Scan for the cell matching the given text and deliver its [X, Y] coordinate at center. 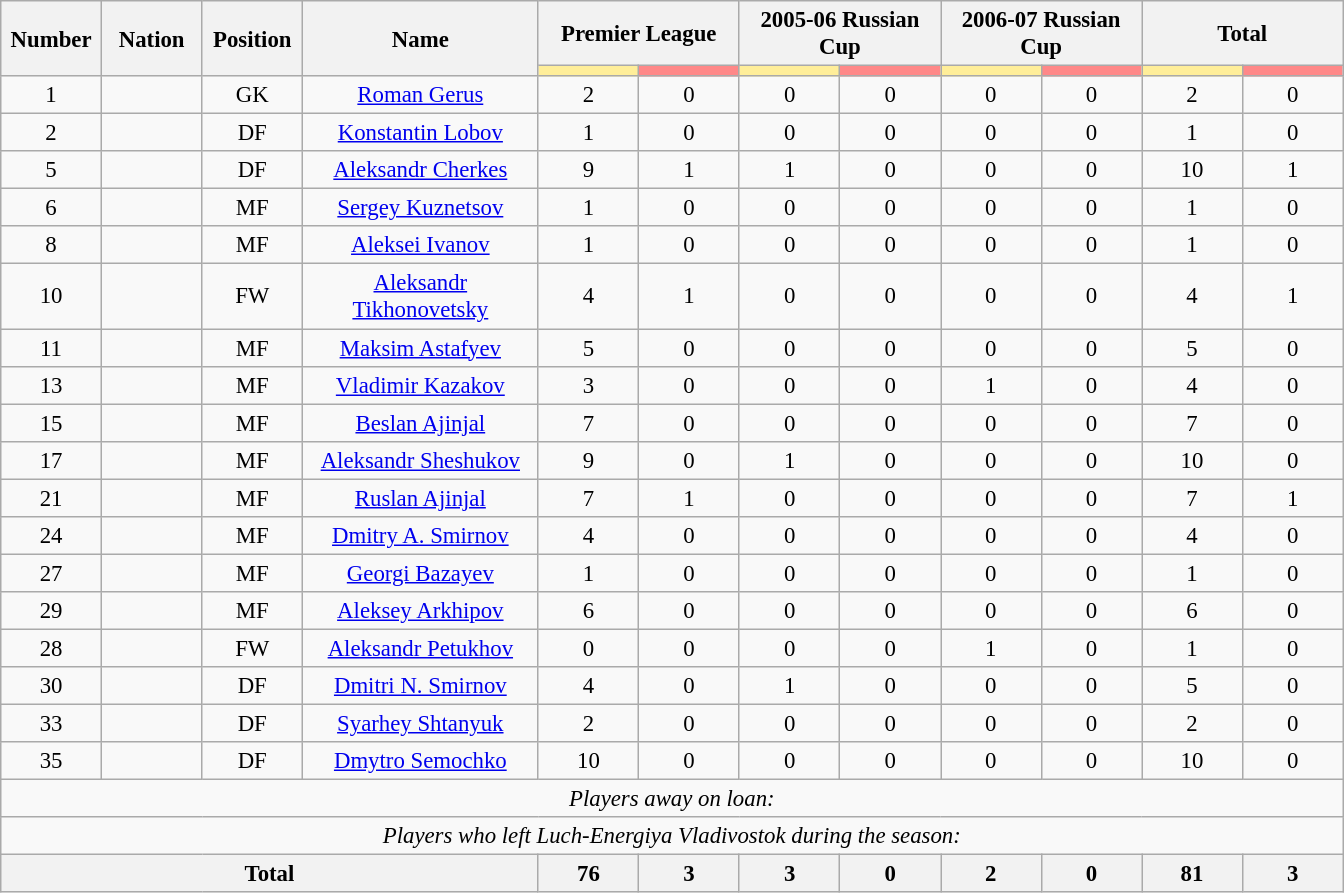
Aleksey Arkhipov [421, 611]
27 [52, 573]
15 [52, 423]
Dmitry A. Smirnov [421, 536]
29 [52, 611]
Ruslan Ajinjal [421, 498]
Aleksandr Tikhonovetsky [421, 296]
Premier League [638, 34]
Vladimir Kazakov [421, 385]
Syarhey Shtanyuk [421, 724]
Aleksandr Sheshukov [421, 460]
17 [52, 460]
Georgi Bazayev [421, 573]
13 [52, 385]
28 [52, 648]
Aleksandr Cherkes [421, 170]
GK [252, 95]
30 [52, 686]
Nation [152, 38]
Position [252, 38]
33 [52, 724]
8 [52, 245]
Aleksei Ivanov [421, 245]
2005-06 Russian Cup [840, 34]
Beslan Ajinjal [421, 423]
Number [52, 38]
Sergey Kuznetsov [421, 208]
Dmytro Semochko [421, 761]
Players away on loan: [672, 799]
24 [52, 536]
Players who left Luch-Energiya Vladivostok during the season: [672, 836]
81 [1192, 874]
Maksim Astafyev [421, 348]
Dmitri N. Smirnov [421, 686]
21 [52, 498]
Konstantin Lobov [421, 133]
Name [421, 38]
35 [52, 761]
Aleksandr Petukhov [421, 648]
76 [588, 874]
Roman Gerus [421, 95]
2006-07 Russian Cup [1040, 34]
11 [52, 348]
